From the cell containing the given text, extract its center point as (X, Y) coordinate. 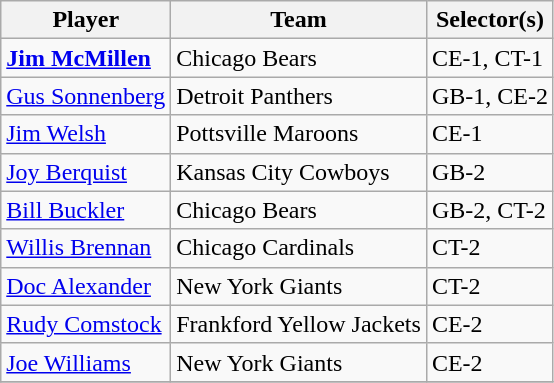
Rudy Comstock (86, 324)
Joe Williams (86, 362)
Team (299, 20)
CE-1 (490, 134)
Player (86, 20)
Jim McMillen (86, 58)
Doc Alexander (86, 286)
Frankford Yellow Jackets (299, 324)
Joy Berquist (86, 172)
Jim Welsh (86, 134)
Chicago Cardinals (299, 248)
Pottsville Maroons (299, 134)
Kansas City Cowboys (299, 172)
GB-2 (490, 172)
GB-2, CT-2 (490, 210)
Gus Sonnenberg (86, 96)
Bill Buckler (86, 210)
Willis Brennan (86, 248)
Selector(s) (490, 20)
GB-1, CE-2 (490, 96)
Detroit Panthers (299, 96)
CE-1, CT-1 (490, 58)
